Scan for the cell matching the given text and deliver its (X, Y) coordinate at center. 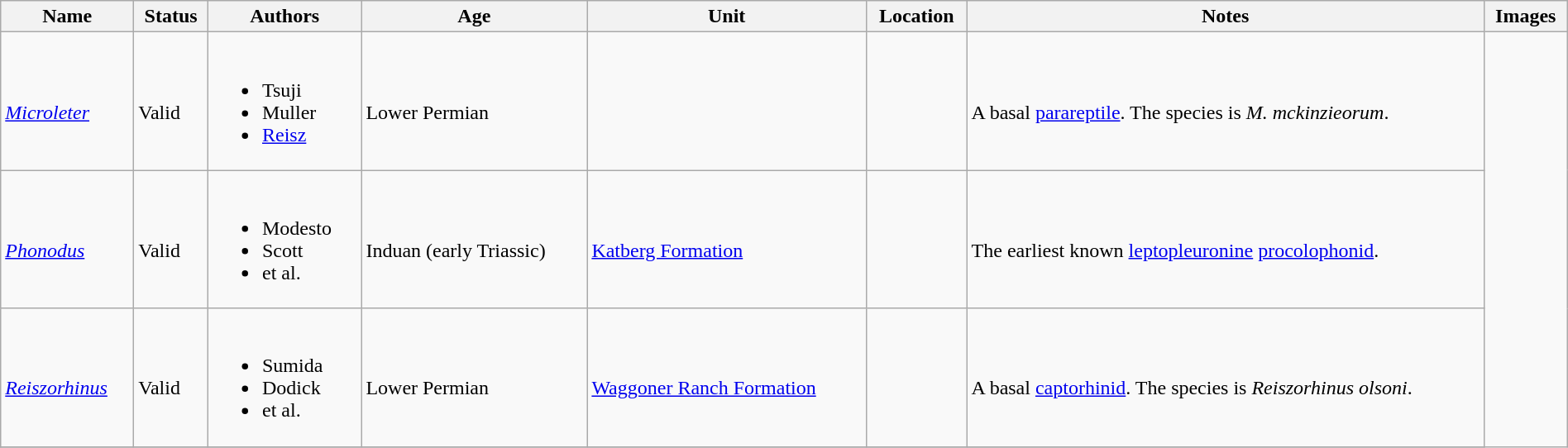
A basal captorhinid. The species is Reiszorhinus olsoni. (1226, 377)
ModestoScottet al. (284, 240)
Status (171, 17)
Phonodus (68, 240)
Katberg Formation (727, 240)
Microleter (68, 101)
SumidaDodicket al. (284, 377)
Induan (early Triassic) (475, 240)
The earliest known leptopleuronine procolophonid. (1226, 240)
A basal parareptile. The species is M. mckinzieorum. (1226, 101)
Name (68, 17)
Images (1525, 17)
Location (916, 17)
Notes (1226, 17)
Reiszorhinus (68, 377)
Authors (284, 17)
Unit (727, 17)
TsujiMullerReisz (284, 101)
Age (475, 17)
Waggoner Ranch Formation (727, 377)
